Provide the [x, y] coordinate of the cell's center where the given text is located.  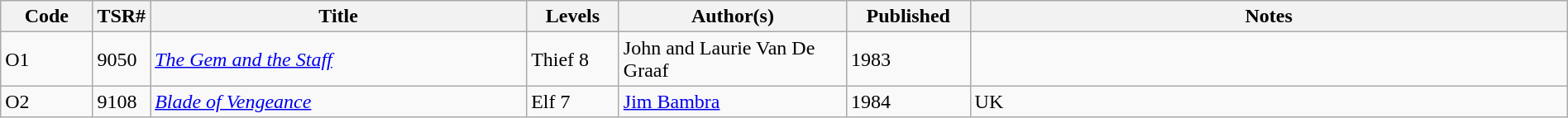
Published [909, 17]
Blade of Vengeance [339, 101]
O1 [46, 59]
TSR# [122, 17]
Code [46, 17]
9050 [122, 59]
Elf 7 [573, 101]
John and Laurie Van De Graaf [733, 59]
O2 [46, 101]
The Gem and the Staff [339, 59]
Jim Bambra [733, 101]
9108 [122, 101]
1983 [909, 59]
1984 [909, 101]
Levels [573, 17]
Title [339, 17]
UK [1269, 101]
Notes [1269, 17]
Author(s) [733, 17]
Thief 8 [573, 59]
